Extract the (x, y) coordinate from the center of the cell holding the provided text.  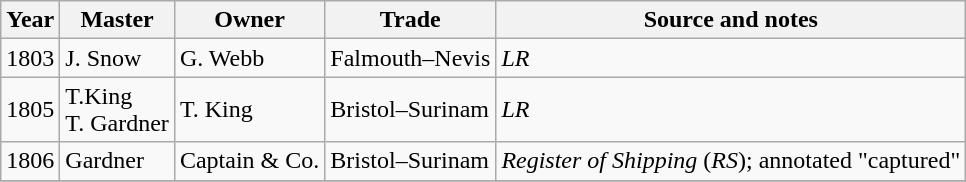
1806 (30, 161)
Year (30, 20)
Register of Shipping (RS); annotated "captured" (731, 161)
J. Snow (118, 58)
Source and notes (731, 20)
Trade (410, 20)
Master (118, 20)
T. King (249, 110)
Falmouth–Nevis (410, 58)
Owner (249, 20)
T.KingT. Gardner (118, 110)
1803 (30, 58)
Captain & Co. (249, 161)
G. Webb (249, 58)
1805 (30, 110)
Gardner (118, 161)
